Output the [X, Y] coordinate of the center of the cell containing the given text.  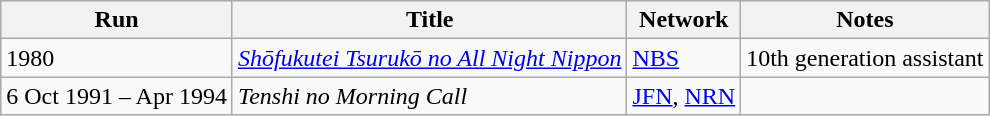
1980 [117, 58]
Notes [865, 20]
JFN, NRN [684, 96]
6 Oct 1991 – Apr 1994 [117, 96]
NBS [684, 58]
Shōfukutei Tsurukō no All Night Nippon [429, 58]
Title [429, 20]
Network [684, 20]
Tenshi no Morning Call [429, 96]
10th generation assistant [865, 58]
Run [117, 20]
